Locate the cell with the specified text and output its (x, y) center coordinate. 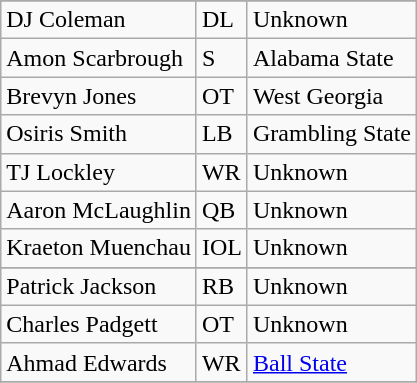
QB (222, 210)
TJ Lockley (99, 172)
Kraeton Muenchau (99, 248)
Aaron McLaughlin (99, 210)
West Georgia (332, 96)
Ahmad Edwards (99, 362)
LB (222, 134)
DL (222, 20)
IOL (222, 248)
Brevyn Jones (99, 96)
S (222, 58)
DJ Coleman (99, 20)
Ball State (332, 362)
Alabama State (332, 58)
Osiris Smith (99, 134)
Patrick Jackson (99, 286)
Charles Padgett (99, 324)
Amon Scarbrough (99, 58)
Grambling State (332, 134)
RB (222, 286)
